Identify which cell holds the provided text, then report its (X, Y) central coordinate. 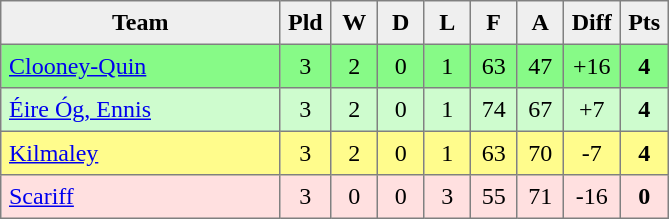
71 (540, 197)
Éire Óg, Ennis (140, 110)
Diff (591, 23)
L (447, 23)
-16 (591, 197)
A (540, 23)
-7 (591, 153)
+7 (591, 110)
47 (540, 66)
+16 (591, 66)
Kilmaley (140, 153)
F (493, 23)
55 (493, 197)
Pld (306, 23)
67 (540, 110)
Scariff (140, 197)
Team (140, 23)
70 (540, 153)
W (354, 23)
D (400, 23)
Clooney-Quin (140, 66)
Pts (644, 23)
74 (493, 110)
